Find where the given text appears and provide that cell's center as [x, y] coordinate. 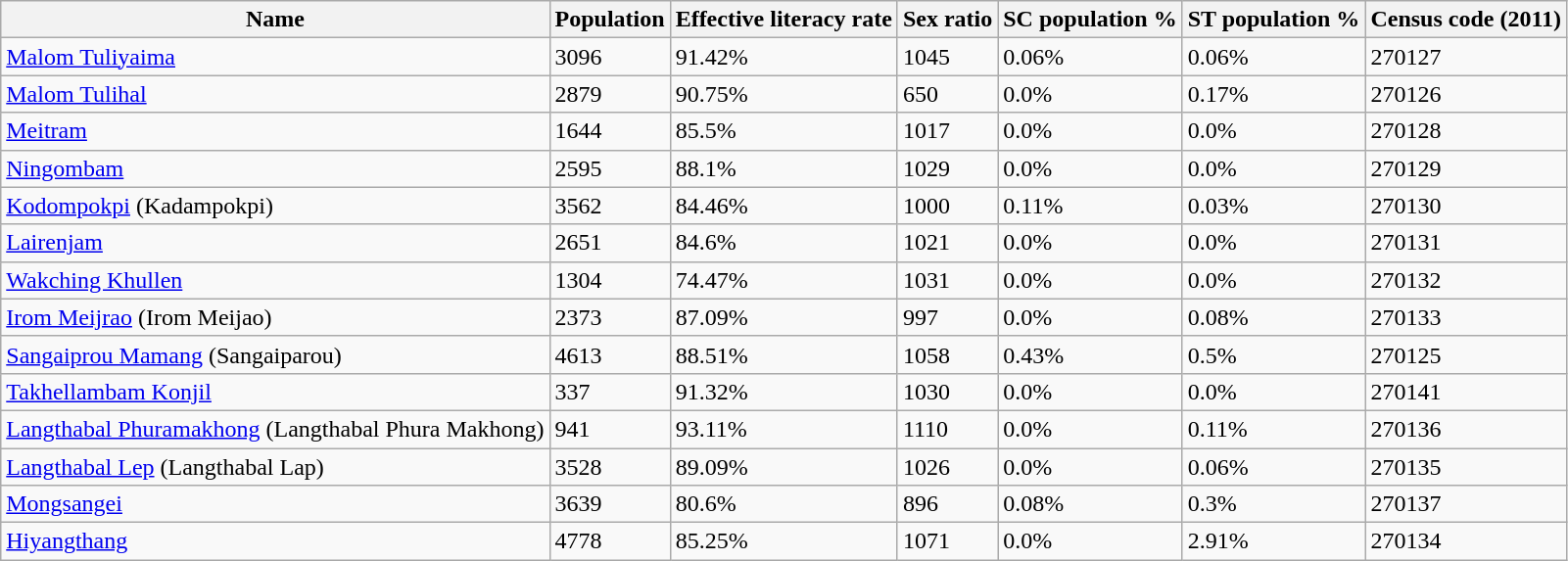
Population [609, 20]
270134 [1466, 541]
896 [947, 504]
270133 [1466, 317]
1031 [947, 280]
Meitram [275, 131]
337 [609, 392]
80.6% [784, 504]
1021 [947, 243]
1000 [947, 206]
91.32% [784, 392]
1071 [947, 541]
93.11% [784, 429]
4613 [609, 354]
Lairenjam [275, 243]
84.6% [784, 243]
Census code (2011) [1466, 20]
1110 [947, 429]
270126 [1466, 94]
89.09% [784, 467]
Effective literacy rate [784, 20]
Malom Tulihal [275, 94]
88.51% [784, 354]
Name [275, 20]
85.5% [784, 131]
Irom Meijrao (Irom Meijao) [275, 317]
1026 [947, 467]
Takhellambam Konjil [275, 392]
74.47% [784, 280]
0.43% [1090, 354]
2373 [609, 317]
Hiyangthang [275, 541]
Kodompokpi (Kadampokpi) [275, 206]
1644 [609, 131]
0.3% [1273, 504]
Sangaiprou Mamang (Sangaiparou) [275, 354]
997 [947, 317]
3562 [609, 206]
270130 [1466, 206]
3096 [609, 57]
270129 [1466, 168]
Malom Tuliyaima [275, 57]
Mongsangei [275, 504]
ST population % [1273, 20]
270132 [1466, 280]
84.46% [784, 206]
270135 [1466, 467]
941 [609, 429]
90.75% [784, 94]
Wakching Khullen [275, 280]
1017 [947, 131]
270137 [1466, 504]
1030 [947, 392]
1304 [609, 280]
270127 [1466, 57]
3639 [609, 504]
2595 [609, 168]
1058 [947, 354]
Ningombam [275, 168]
Langthabal Phuramakhong (Langthabal Phura Makhong) [275, 429]
Sex ratio [947, 20]
SC population % [1090, 20]
0.5% [1273, 354]
270141 [1466, 392]
Langthabal Lep (Langthabal Lap) [275, 467]
1045 [947, 57]
87.09% [784, 317]
85.25% [784, 541]
2879 [609, 94]
91.42% [784, 57]
3528 [609, 467]
2.91% [1273, 541]
88.1% [784, 168]
1029 [947, 168]
2651 [609, 243]
270131 [1466, 243]
270128 [1466, 131]
270125 [1466, 354]
650 [947, 94]
0.03% [1273, 206]
0.17% [1273, 94]
4778 [609, 541]
270136 [1466, 429]
